Provide the (X, Y) coordinate of the cell's center where the given text is located.  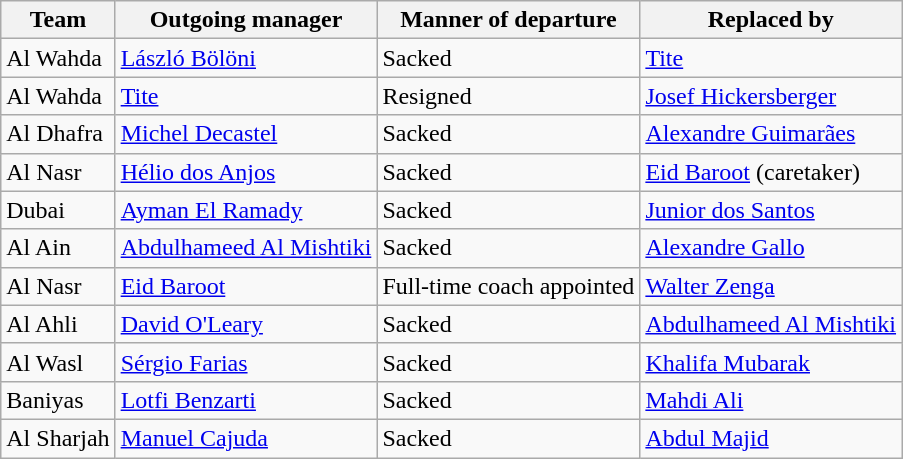
László Bölöni (246, 58)
Junior dos Santos (771, 210)
Al Ahli (58, 324)
Dubai (58, 210)
Michel Decastel (246, 134)
Alexandre Guimarães (771, 134)
Abdul Majid (771, 438)
Josef Hickersberger (771, 96)
Khalifa Mubarak (771, 362)
Hélio dos Anjos (246, 172)
Resigned (508, 96)
Ayman El Ramady (246, 210)
Replaced by (771, 20)
Eid Baroot (caretaker) (771, 172)
Al Sharjah (58, 438)
David O'Leary (246, 324)
Full-time coach appointed (508, 286)
Team (58, 20)
Al Dhafra (58, 134)
Baniyas (58, 400)
Al Wasl (58, 362)
Outgoing manager (246, 20)
Manner of departure (508, 20)
Alexandre Gallo (771, 248)
Mahdi Ali (771, 400)
Eid Baroot (246, 286)
Walter Zenga (771, 286)
Sérgio Farias (246, 362)
Lotfi Benzarti (246, 400)
Manuel Cajuda (246, 438)
Al Ain (58, 248)
